Extract the [x, y] coordinate from the center of the cell holding the provided text.  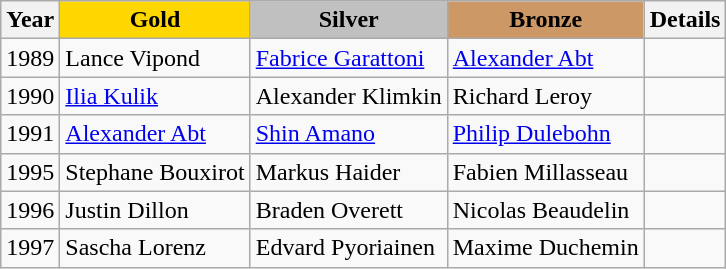
Markus Haider [348, 172]
Philip Dulebohn [546, 134]
Alexander Klimkin [348, 96]
Stephane Bouxirot [155, 172]
Richard Leroy [546, 96]
Shin Amano [348, 134]
1997 [30, 248]
Fabrice Garattoni [348, 58]
Ilia Kulik [155, 96]
Lance Vipond [155, 58]
Braden Overett [348, 210]
1991 [30, 134]
1996 [30, 210]
Details [685, 20]
1990 [30, 96]
Justin Dillon [155, 210]
Silver [348, 20]
Nicolas Beaudelin [546, 210]
Bronze [546, 20]
Year [30, 20]
Gold [155, 20]
1989 [30, 58]
Maxime Duchemin [546, 248]
Sascha Lorenz [155, 248]
1995 [30, 172]
Edvard Pyoriainen [348, 248]
Fabien Millasseau [546, 172]
